Extract the (X, Y) coordinate from the center of the cell holding the provided text.  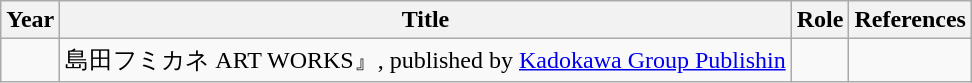
Title (426, 20)
Role (820, 20)
References (910, 20)
島田フミカネ ART WORKS』, published by Kadokawa Group Publishin (426, 60)
Year (30, 20)
